Return the (x, y) coordinate for the center point of the cell that contains the specified text.  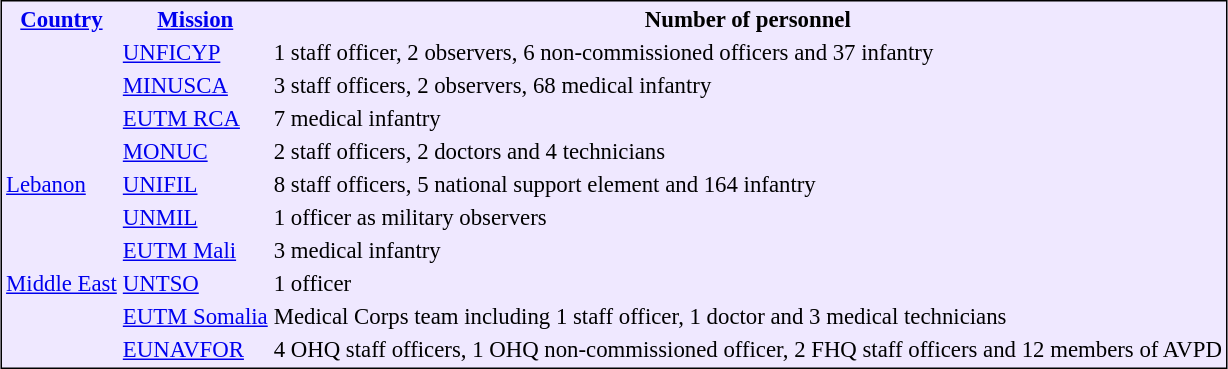
MONUC (195, 151)
EUTM RCA (195, 119)
8 staff officers, 5 national support element and 164 infantry (748, 185)
UNIFIL (195, 185)
EUTM Somalia (195, 317)
Lebanon (62, 185)
2 staff officers, 2 doctors and 4 technicians (748, 151)
1 staff officer, 2 observers, 6 non-commissioned officers and 37 infantry (748, 53)
Country (62, 19)
Number of personnel (748, 19)
Middle East (62, 283)
UNTSO (195, 283)
UNFICYP (195, 53)
3 staff officers, 2 observers, 68 medical infantry (748, 85)
UNMIL (195, 217)
7 medical infantry (748, 119)
1 officer (748, 283)
EUTM Mali (195, 251)
Medical Corps team including 1 staff officer, 1 doctor and 3 medical technicians (748, 317)
EUNAVFOR (195, 349)
MINUSCA (195, 85)
3 medical infantry (748, 251)
4 OHQ staff officers, 1 OHQ non-commissioned officer, 2 FHQ staff officers and 12 members of AVPD (748, 349)
1 officer as military observers (748, 217)
Mission (195, 19)
